Provide the [x, y] coordinate of the cell's center where the given text is located.  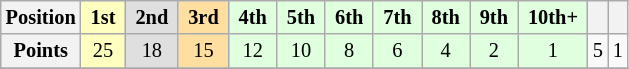
8 [349, 51]
5 [598, 51]
2 [494, 51]
25 [104, 51]
3rd [203, 17]
8th [446, 17]
5th [301, 17]
12 [253, 51]
2nd [152, 17]
6th [349, 17]
4th [253, 17]
10 [301, 51]
10th+ [553, 17]
9th [494, 17]
1st [104, 17]
4 [446, 51]
Position [41, 17]
Points [41, 51]
7th [397, 17]
18 [152, 51]
6 [397, 51]
15 [203, 51]
